For the text-containing cell, return its midpoint in (X, Y) coordinate format. 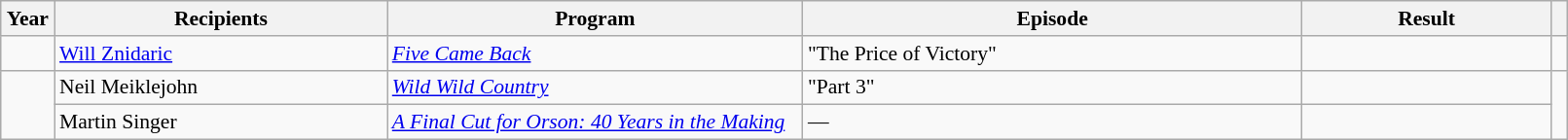
Program (596, 18)
Recipients (221, 18)
"Part 3" (1053, 87)
A Final Cut for Orson: 40 Years in the Making (596, 122)
Martin Singer (221, 122)
"The Price of Victory" (1053, 53)
Episode (1053, 18)
— (1053, 122)
Will Znidaric (221, 53)
Five Came Back (596, 53)
Neil Meiklejohn (221, 87)
Year (27, 18)
Wild Wild Country (596, 87)
Result (1426, 18)
